Detect which cell encompasses the target text, then output its (X, Y) center coordinate. 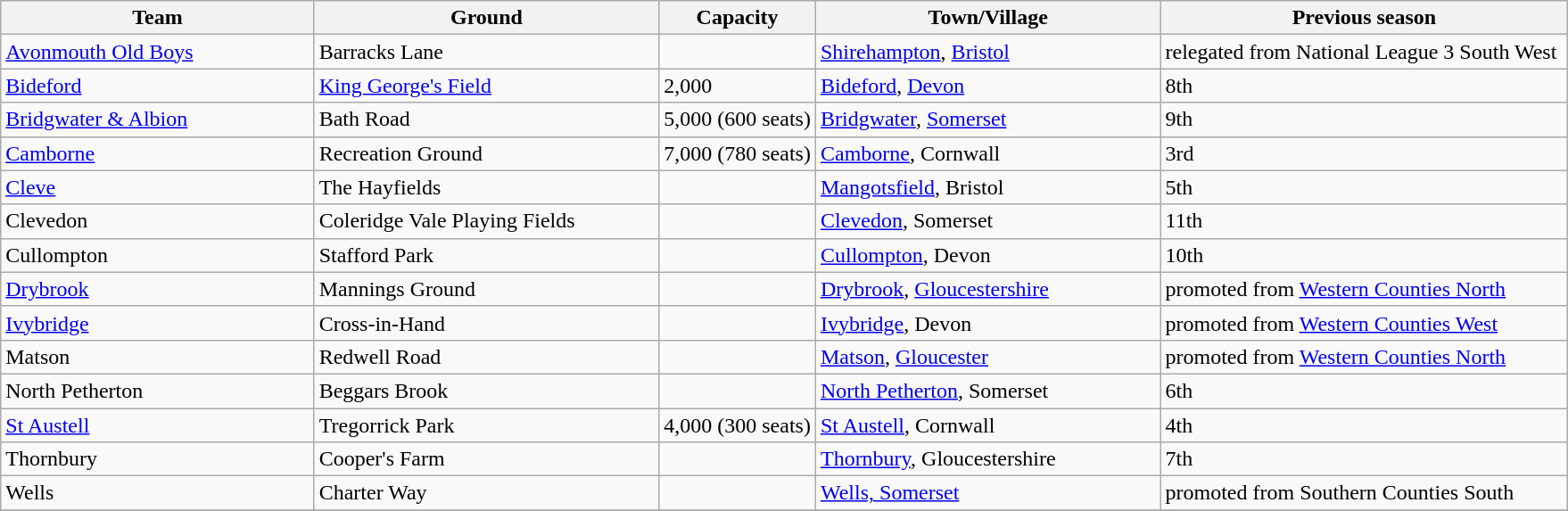
Capacity (738, 18)
St Austell (157, 425)
Redwell Road (487, 357)
promoted from Western Counties West (1365, 323)
Wells, Somerset (988, 493)
10th (1365, 255)
Ivybridge, Devon (988, 323)
Cleve (157, 187)
Coleridge Vale Playing Fields (487, 221)
North Petherton, Somerset (988, 391)
Stafford Park (487, 255)
7th (1365, 459)
Drybrook, Gloucestershire (988, 289)
Camborne (157, 153)
relegated from National League 3 South West (1365, 52)
4th (1365, 425)
9th (1365, 120)
Beggars Brook (487, 391)
5,000 (600 seats) (738, 120)
Mangotsfield, Bristol (988, 187)
3rd (1365, 153)
Camborne, Cornwall (988, 153)
Avonmouth Old Boys (157, 52)
8th (1365, 86)
Clevedon (157, 221)
Recreation Ground (487, 153)
Matson, Gloucester (988, 357)
5th (1365, 187)
Wells (157, 493)
Tregorrick Park (487, 425)
Bridgwater & Albion (157, 120)
Thornbury (157, 459)
4,000 (300 seats) (738, 425)
Ivybridge (157, 323)
Cooper's Farm (487, 459)
Bideford, Devon (988, 86)
St Austell, Cornwall (988, 425)
Town/Village (988, 18)
Cross-in-Hand (487, 323)
Bideford (157, 86)
11th (1365, 221)
Matson (157, 357)
Charter Way (487, 493)
Cullompton (157, 255)
Bridgwater, Somerset (988, 120)
Barracks Lane (487, 52)
Cullompton, Devon (988, 255)
7,000 (780 seats) (738, 153)
Bath Road (487, 120)
promoted from Southern Counties South (1365, 493)
Ground (487, 18)
Team (157, 18)
2,000 (738, 86)
Shirehampton, Bristol (988, 52)
Drybrook (157, 289)
Thornbury, Gloucestershire (988, 459)
Clevedon, Somerset (988, 221)
6th (1365, 391)
Previous season (1365, 18)
The Hayfields (487, 187)
King George's Field (487, 86)
Mannings Ground (487, 289)
North Petherton (157, 391)
